For the text-containing cell, return its midpoint in (x, y) coordinate format. 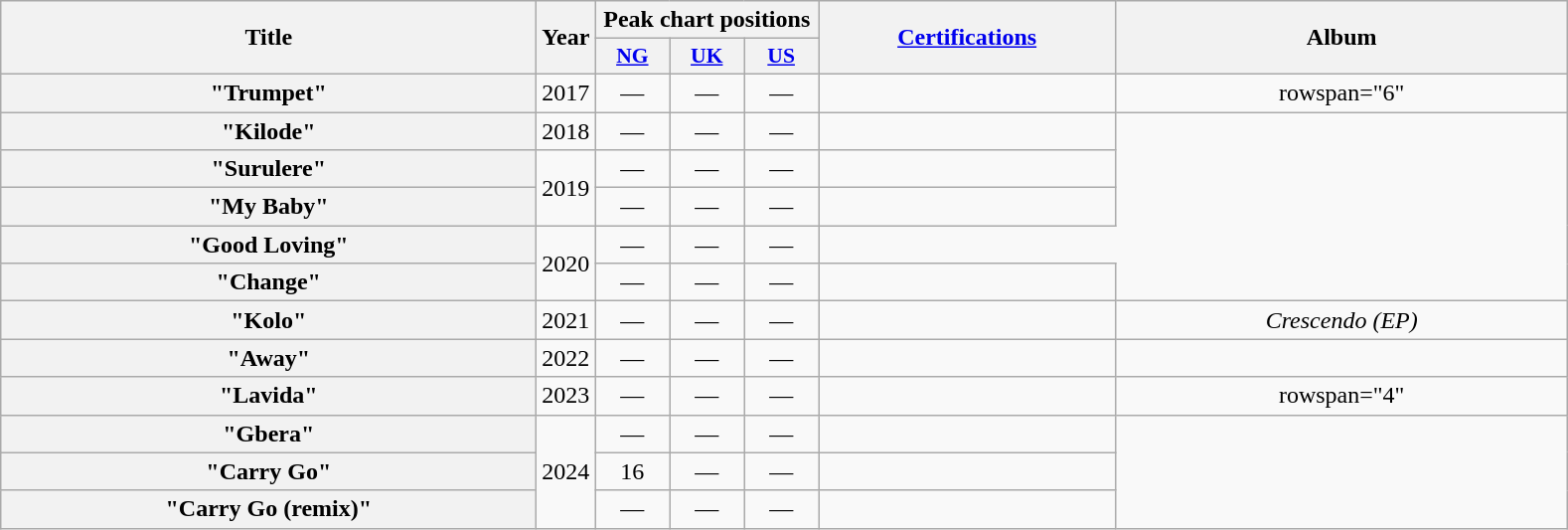
rowspan="6" (1341, 92)
2022 (566, 358)
2021 (566, 320)
2017 (566, 92)
"Away" (268, 358)
16 (632, 471)
"Kolo" (268, 320)
"Carry Go (remix)" (268, 509)
"My Baby" (268, 207)
UK (707, 57)
Year (566, 38)
rowspan="4" (1341, 396)
Crescendo (EP) (1341, 320)
"Lavida" (268, 396)
"Change" (268, 282)
"Gbera" (268, 434)
"Kilode" (268, 130)
NG (632, 57)
Title (268, 38)
"Trumpet" (268, 92)
2024 (566, 471)
2019 (566, 188)
Peak chart positions (707, 20)
2018 (566, 130)
2020 (566, 264)
"Surulere" (268, 169)
US (781, 57)
Certifications (968, 38)
Album (1341, 38)
"Carry Go" (268, 471)
"Good Loving" (268, 245)
2023 (566, 396)
